Scan for the cell matching the given text and deliver its [X, Y] coordinate at center. 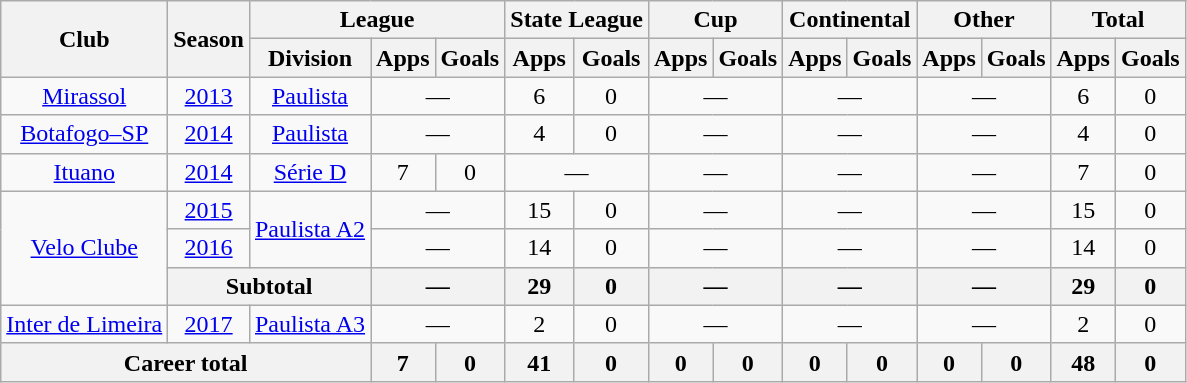
State League [577, 20]
2016 [209, 248]
41 [540, 362]
League [376, 20]
2013 [209, 96]
Ituano [84, 172]
Paulista A2 [310, 229]
Cup [715, 20]
Subtotal [270, 286]
Série D [310, 172]
Season [209, 39]
48 [1083, 362]
Total [1118, 20]
Career total [186, 362]
Other [984, 20]
Paulista A3 [310, 324]
Velo Clube [84, 248]
Mirassol [84, 96]
2017 [209, 324]
Continental [850, 20]
2015 [209, 210]
Club [84, 39]
Division [310, 58]
Inter de Limeira [84, 324]
Botafogo–SP [84, 134]
